Search for the cell housing the specified text and yield its (X, Y) center coordinate. 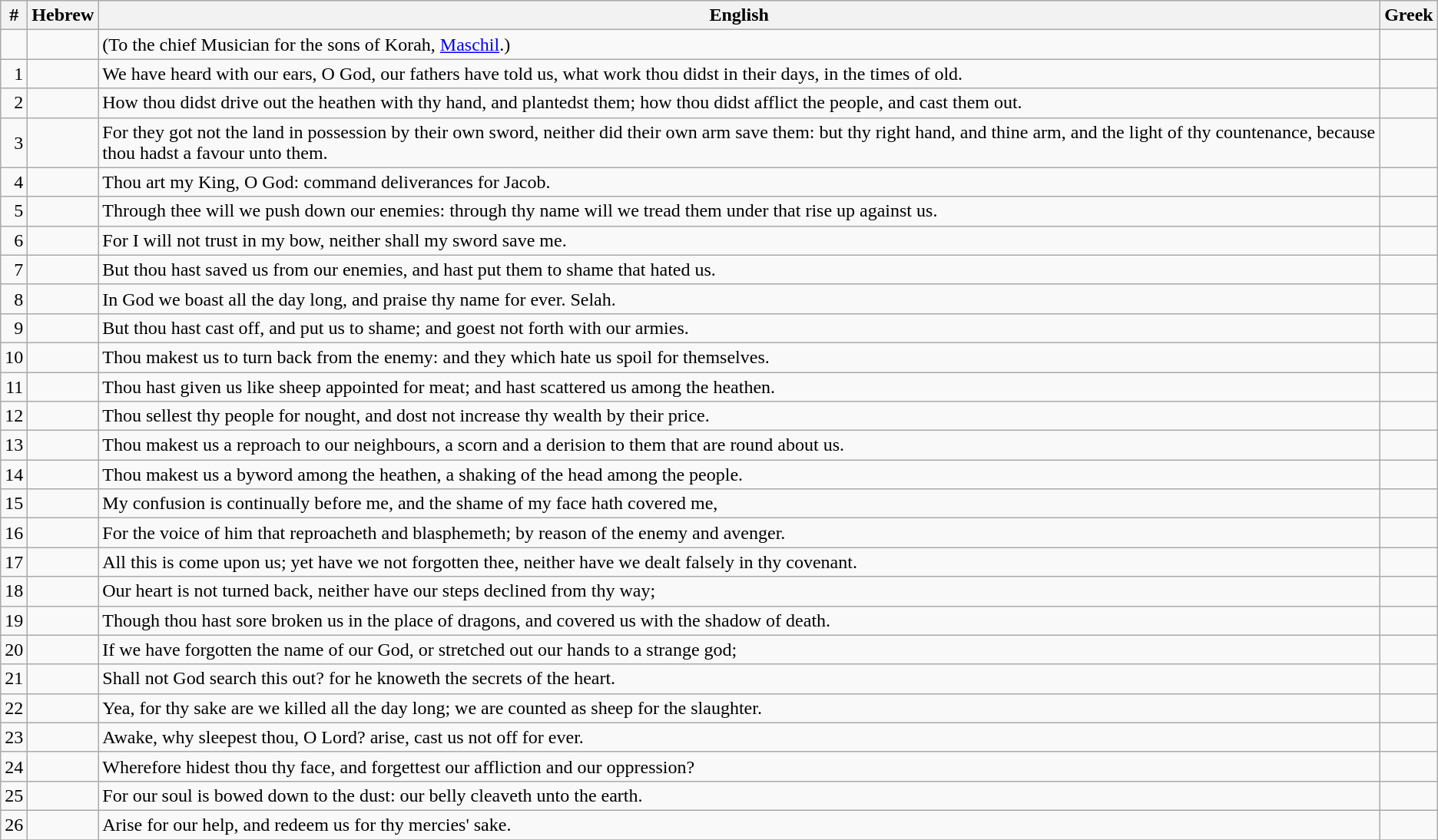
For the voice of him that reproacheth and blasphemeth; by reason of the enemy and avenger. (739, 533)
English (739, 15)
25 (14, 795)
We have heard with our ears, O God, our fathers have told us, what work thou didst in their days, in the times of old. (739, 74)
Awake, why sleepest thou, O Lord? arise, cast us not off for ever. (739, 737)
In God we boast all the day long, and praise thy name for ever. Selah. (739, 299)
15 (14, 504)
Thou makest us a reproach to our neighbours, a scorn and a derision to them that are round about us. (739, 445)
How thou didst drive out the heathen with thy hand, and plantedst them; how thou didst afflict the people, and cast them out. (739, 103)
20 (14, 650)
Thou hast given us like sheep appointed for meat; and hast scattered us among the heathen. (739, 386)
Our heart is not turned back, neither have our steps declined from thy way; (739, 591)
17 (14, 562)
9 (14, 328)
24 (14, 766)
11 (14, 386)
# (14, 15)
3 (14, 143)
18 (14, 591)
Thou makest us a byword among the heathen, a shaking of the head among the people. (739, 475)
Arise for our help, and redeem us for thy mercies' sake. (739, 825)
If we have forgotten the name of our God, or stretched out our hands to a strange god; (739, 650)
5 (14, 211)
13 (14, 445)
For our soul is bowed down to the dust: our belly cleaveth unto the earth. (739, 795)
26 (14, 825)
But thou hast saved us from our enemies, and hast put them to shame that hated us. (739, 270)
19 (14, 620)
Thou makest us to turn back from the enemy: and they which hate us spoil for themselves. (739, 357)
8 (14, 299)
7 (14, 270)
10 (14, 357)
Thou art my King, O God: command deliverances for Jacob. (739, 182)
21 (14, 679)
Wherefore hidest thou thy face, and forgettest our affliction and our oppression? (739, 766)
12 (14, 416)
For I will not trust in my bow, neither shall my sword save me. (739, 240)
But thou hast cast off, and put us to shame; and goest not forth with our armies. (739, 328)
4 (14, 182)
Thou sellest thy people for nought, and dost not increase thy wealth by their price. (739, 416)
Though thou hast sore broken us in the place of dragons, and covered us with the shadow of death. (739, 620)
My confusion is continually before me, and the shame of my face hath covered me, (739, 504)
Greek (1409, 15)
All this is come upon us; yet have we not forgotten thee, neither have we dealt falsely in thy covenant. (739, 562)
(To the chief Musician for the sons of Korah, Maschil.) (739, 45)
Yea, for thy sake are we killed all the day long; we are counted as sheep for the slaughter. (739, 708)
2 (14, 103)
6 (14, 240)
14 (14, 475)
22 (14, 708)
Hebrew (63, 15)
23 (14, 737)
Shall not God search this out? for he knoweth the secrets of the heart. (739, 679)
Through thee will we push down our enemies: through thy name will we tread them under that rise up against us. (739, 211)
1 (14, 74)
16 (14, 533)
